For the text-containing cell, return its midpoint in (X, Y) coordinate format. 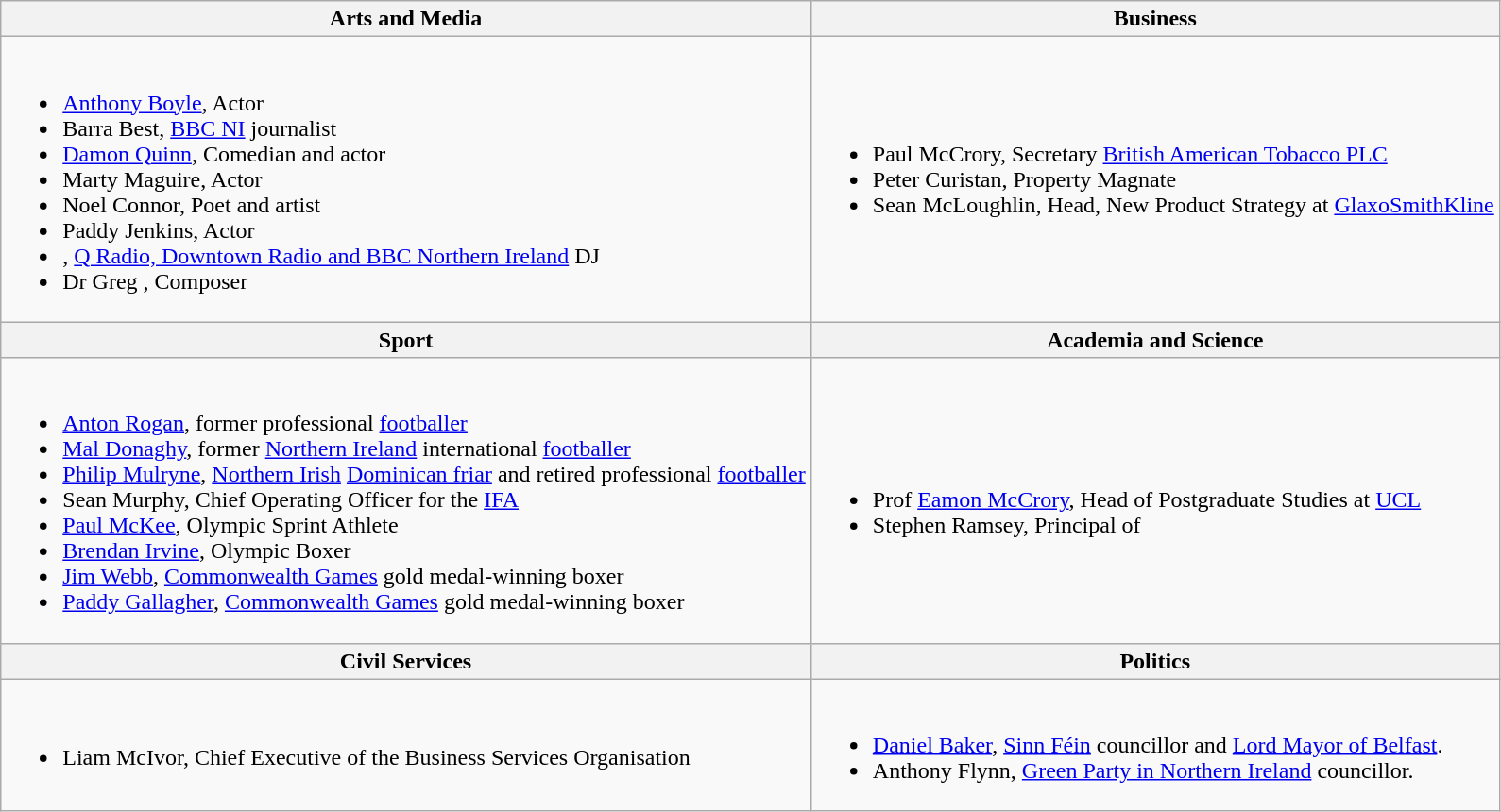
Prof Eamon McCrory, Head of Postgraduate Studies at UCLStephen Ramsey, Principal of (1154, 500)
Paul McCrory, Secretary British American Tobacco PLCPeter Curistan, Property MagnateSean McLoughlin, Head, New Product Strategy at GlaxoSmithKline (1154, 179)
Liam McIvor, Chief Executive of the Business Services Organisation (406, 745)
Sport (406, 340)
Civil Services (406, 661)
Business (1154, 19)
Arts and Media (406, 19)
Politics (1154, 661)
Daniel Baker, Sinn Féin councillor and Lord Mayor of Belfast.Anthony Flynn, Green Party in Northern Ireland councillor. (1154, 745)
Academia and Science (1154, 340)
